Detect which cell encompasses the target text, then output its [x, y] center coordinate. 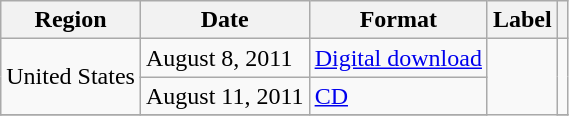
CD [398, 96]
August 8, 2011 [224, 58]
Date [224, 20]
Label [522, 20]
August 11, 2011 [224, 96]
Digital download [398, 58]
United States [71, 77]
Format [398, 20]
Region [71, 20]
